Provide the (x, y) coordinate of the cell's center where the given text is located.  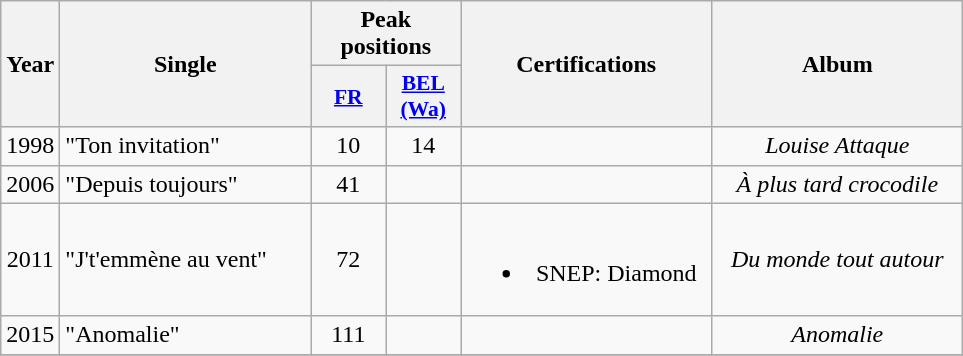
FR (348, 96)
72 (348, 260)
Single (186, 64)
Louise Attaque (838, 146)
Du monde tout autour (838, 260)
BEL (Wa) (424, 96)
Anomalie (838, 335)
"Anomalie" (186, 335)
1998 (30, 146)
"J't'emmène au vent" (186, 260)
À plus tard crocodile (838, 184)
2006 (30, 184)
2011 (30, 260)
Certifications (586, 64)
111 (348, 335)
14 (424, 146)
Peak positions (386, 34)
SNEP: Diamond (586, 260)
41 (348, 184)
10 (348, 146)
"Ton invitation" (186, 146)
Album (838, 64)
"Depuis toujours" (186, 184)
Year (30, 64)
2015 (30, 335)
